Detect which cell encompasses the target text, then output its [x, y] center coordinate. 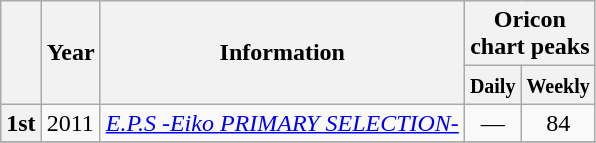
Information [282, 52]
1st [21, 123]
— [492, 123]
E.P.S -Eiko PRIMARY SELECTION- [282, 123]
2011 [70, 123]
Year [70, 52]
Daily [492, 85]
84 [558, 123]
Weekly [558, 85]
Oricon chart peaks [530, 34]
